Search for the cell housing the specified text and yield its [x, y] center coordinate. 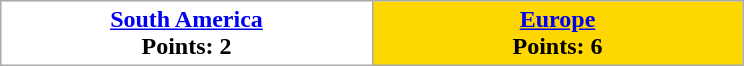
EuropePoints: 6 [558, 34]
South AmericaPoints: 2 [186, 34]
